Determine the [x, y] coordinate at the center of the cell enclosing the given text.  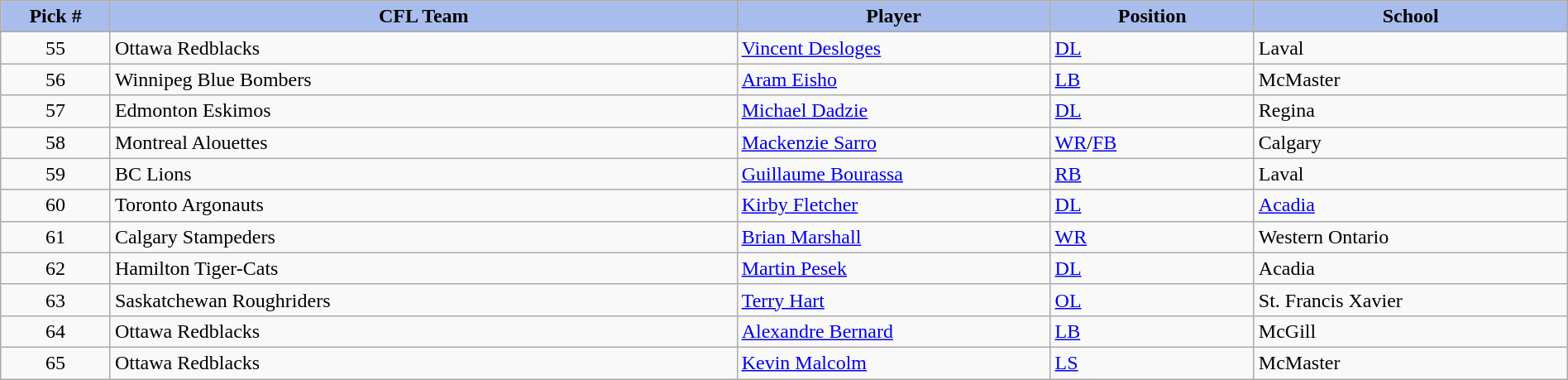
56 [56, 79]
Position [1152, 17]
Toronto Argonauts [423, 205]
WR [1152, 237]
Kevin Malcolm [893, 363]
Martin Pesek [893, 268]
55 [56, 48]
Player [893, 17]
Hamilton Tiger-Cats [423, 268]
63 [56, 300]
Regina [1411, 111]
57 [56, 111]
Aram Eisho [893, 79]
Guillaume Bourassa [893, 174]
Calgary Stampeders [423, 237]
Brian Marshall [893, 237]
BC Lions [423, 174]
Alexandre Bernard [893, 331]
61 [56, 237]
School [1411, 17]
62 [56, 268]
LS [1152, 363]
Pick # [56, 17]
Western Ontario [1411, 237]
Saskatchewan Roughriders [423, 300]
Terry Hart [893, 300]
WR/FB [1152, 142]
McGill [1411, 331]
OL [1152, 300]
Vincent Desloges [893, 48]
CFL Team [423, 17]
RB [1152, 174]
Montreal Alouettes [423, 142]
58 [56, 142]
59 [56, 174]
Kirby Fletcher [893, 205]
60 [56, 205]
Michael Dadzie [893, 111]
Calgary [1411, 142]
Edmonton Eskimos [423, 111]
65 [56, 363]
St. Francis Xavier [1411, 300]
Mackenzie Sarro [893, 142]
64 [56, 331]
Winnipeg Blue Bombers [423, 79]
